Capture the cell that displays the provided text and extract its (X, Y) central coordinate. 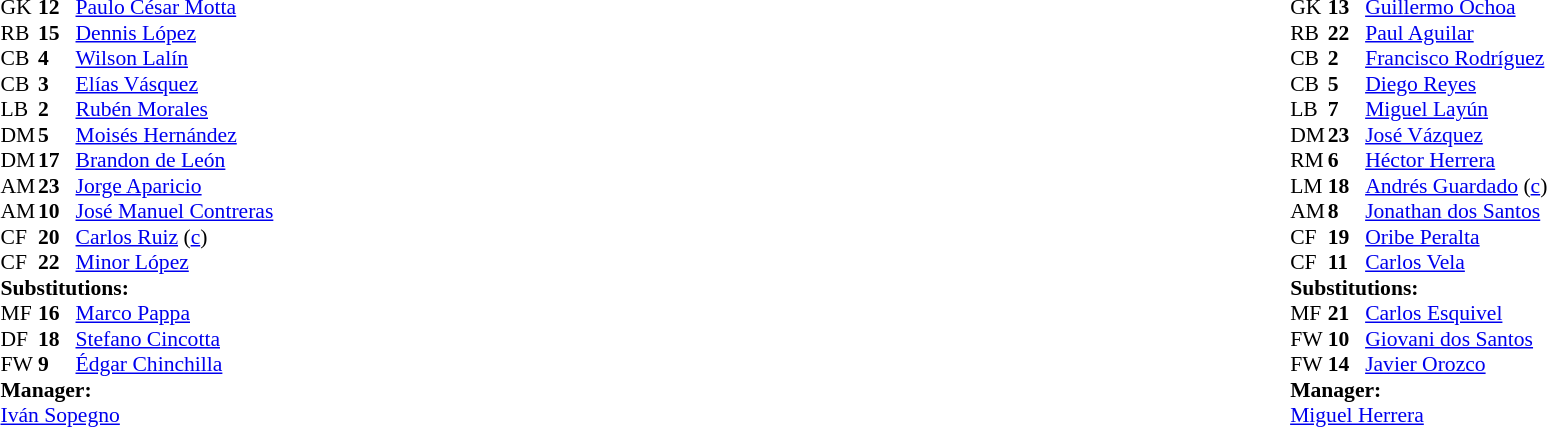
Elías Vásquez (175, 84)
4 (57, 59)
Giovani dos Santos (1456, 339)
15 (57, 33)
3 (57, 84)
16 (57, 313)
RM (1309, 161)
7 (1347, 109)
Diego Reyes (1456, 84)
Édgar Chinchilla (175, 365)
14 (1347, 365)
Minor López (175, 263)
11 (1347, 263)
José Vázquez (1456, 135)
9 (57, 365)
Moisés Hernández (175, 135)
21 (1347, 313)
Héctor Herrera (1456, 161)
Andrés Guardado (c) (1456, 186)
Carlos Ruiz (c) (175, 237)
LM (1309, 186)
20 (57, 237)
8 (1347, 211)
Jonathan dos Santos (1456, 211)
Paul Aguilar (1456, 33)
Oribe Peralta (1456, 237)
Javier Orozco (1456, 365)
Stefano Cincotta (175, 339)
6 (1347, 161)
DF (19, 339)
Carlos Esquivel (1456, 313)
Wilson Lalín (175, 59)
Brandon de León (175, 161)
Carlos Vela (1456, 263)
Francisco Rodríguez (1456, 59)
19 (1347, 237)
Jorge Aparicio (175, 186)
Rubén Morales (175, 109)
José Manuel Contreras (175, 211)
Miguel Layún (1456, 109)
Marco Pappa (175, 313)
Dennis López (175, 33)
17 (57, 161)
